Output the [X, Y] coordinate of the center of the cell containing the given text.  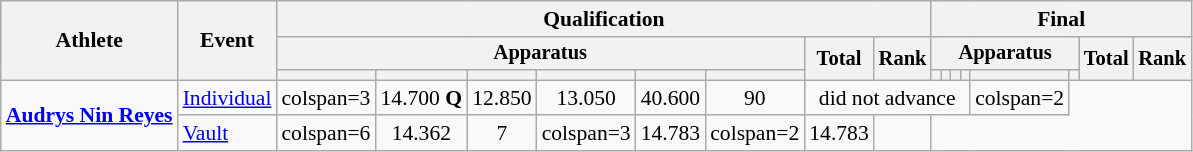
14.700 Q [421, 98]
14.362 [421, 134]
Athlete [90, 40]
Qualification [604, 19]
7 [502, 134]
90 [754, 98]
Audrys Nin Reyes [90, 116]
Individual [228, 98]
Final [1061, 19]
12.850 [502, 98]
colspan=6 [326, 134]
Event [228, 40]
did not advance [887, 98]
40.600 [670, 98]
Vault [228, 134]
13.050 [586, 98]
